Identify which cell holds the provided text, then report its [x, y] central coordinate. 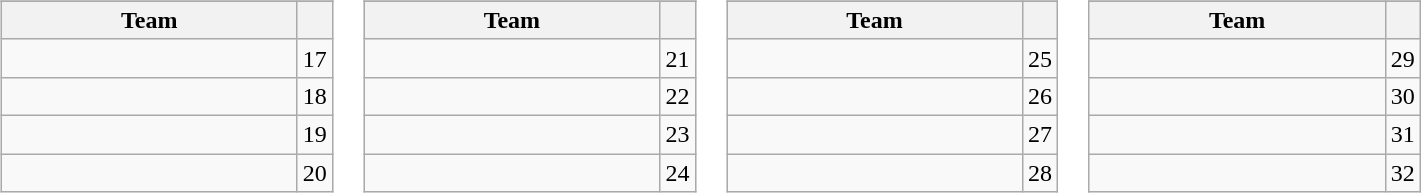
21 [678, 58]
28 [1040, 173]
22 [678, 96]
17 [314, 58]
23 [678, 134]
19 [314, 134]
26 [1040, 96]
32 [1402, 173]
25 [1040, 58]
31 [1402, 134]
29 [1402, 58]
18 [314, 96]
27 [1040, 134]
20 [314, 173]
24 [678, 173]
30 [1402, 96]
